Pinpoint the cell where the given text exists, returning its (x, y) midpoint coordinate. 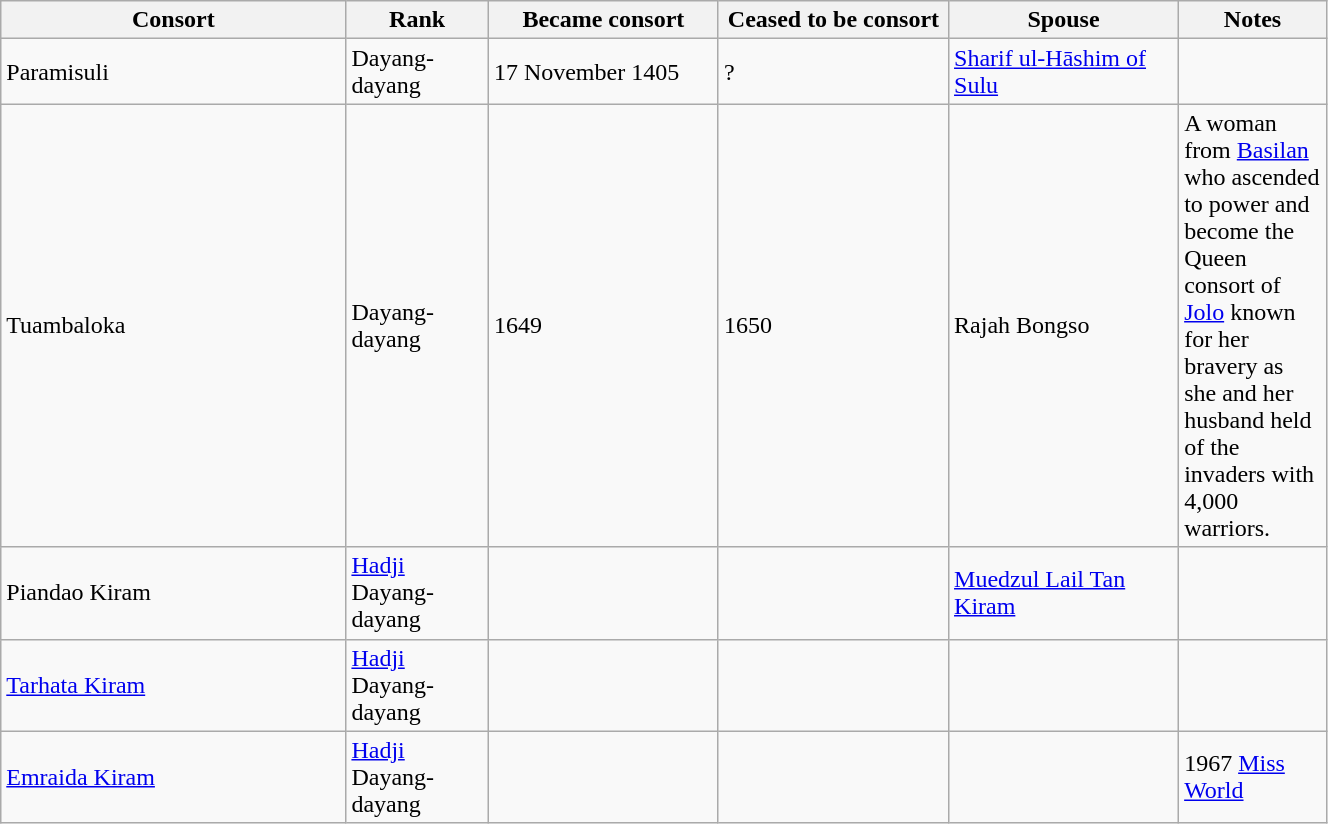
Rajah Bongso (1064, 326)
Emraida Kiram (174, 777)
17 November 1405 (603, 72)
Tuambaloka (174, 326)
Muedzul Lail Tan Kiram (1064, 593)
1650 (833, 326)
Tarhata Kiram (174, 685)
Sharif ul-Hāshim of Sulu (1064, 72)
1967 Miss World (1253, 777)
1649 (603, 326)
Became consort (603, 20)
? (833, 72)
Notes (1253, 20)
Consort (174, 20)
Piandao Kiram (174, 593)
Spouse (1064, 20)
Ceased to be consort (833, 20)
Rank (417, 20)
Paramisuli (174, 72)
